Determine the [x, y] coordinate at the center of the cell enclosing the given text.  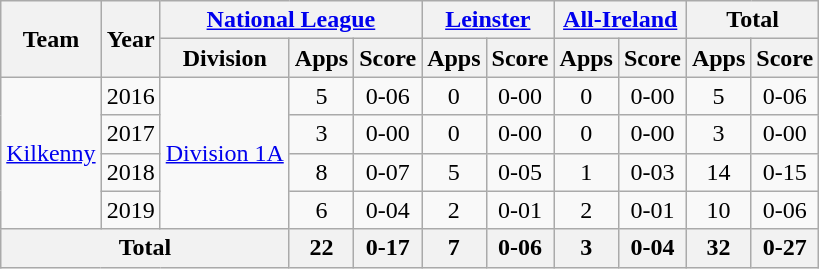
Year [130, 39]
0-17 [388, 248]
6 [321, 210]
1 [586, 172]
Leinster [488, 20]
National League [290, 20]
8 [321, 172]
0-03 [652, 172]
Kilkenny [51, 153]
Division 1A [224, 153]
2017 [130, 134]
2018 [130, 172]
22 [321, 248]
32 [718, 248]
Division [224, 58]
2019 [130, 210]
10 [718, 210]
0-27 [785, 248]
All-Ireland [620, 20]
2016 [130, 96]
0-15 [785, 172]
0-07 [388, 172]
Team [51, 39]
0-05 [520, 172]
14 [718, 172]
7 [454, 248]
